Return the [x, y] coordinate for the center point of the cell that contains the specified text.  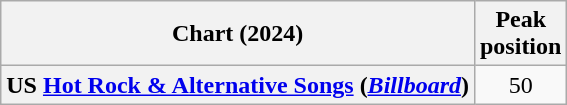
Chart (2024) [238, 34]
US Hot Rock & Alternative Songs (Billboard) [238, 85]
Peakposition [520, 34]
50 [520, 85]
